Determine the (x, y) coordinate at the center of the cell enclosing the given text.  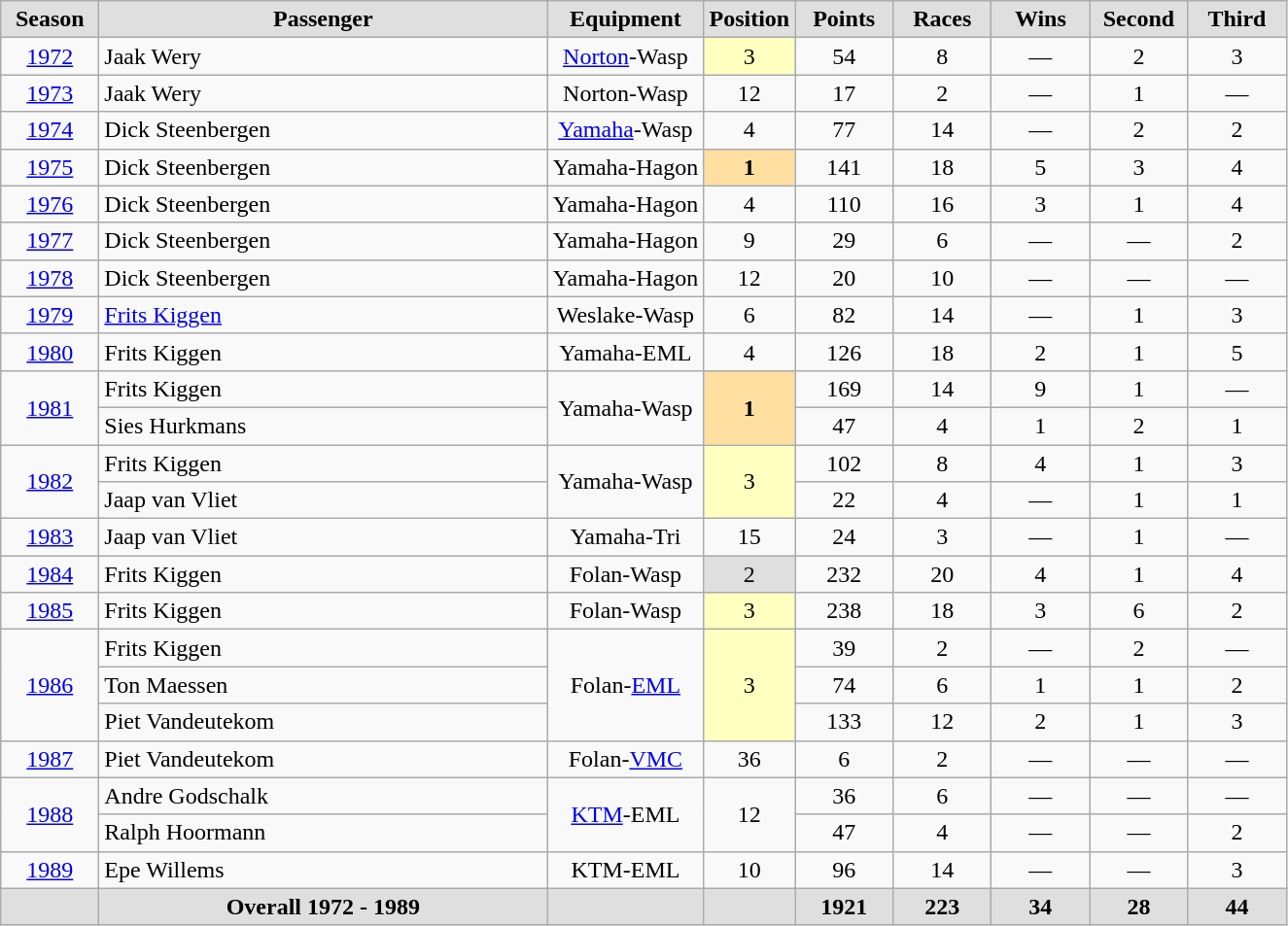
223 (943, 907)
96 (844, 870)
169 (844, 389)
102 (844, 463)
Passenger (323, 19)
29 (844, 241)
1982 (51, 482)
Points (844, 19)
Wins (1040, 19)
1975 (51, 167)
Folan-EML (626, 685)
74 (844, 685)
Andre Godschalk (323, 796)
1921 (844, 907)
54 (844, 56)
Third (1236, 19)
Yamaha-Tri (626, 537)
1977 (51, 241)
1985 (51, 611)
1978 (51, 278)
1983 (51, 537)
77 (844, 130)
28 (1139, 907)
44 (1236, 907)
1974 (51, 130)
Epe Willems (323, 870)
39 (844, 648)
141 (844, 167)
1989 (51, 870)
Position (749, 19)
1984 (51, 574)
Weslake-Wasp (626, 315)
82 (844, 315)
1986 (51, 685)
Folan-VMC (626, 759)
1988 (51, 814)
1973 (51, 93)
1979 (51, 315)
34 (1040, 907)
Equipment (626, 19)
133 (844, 722)
Races (943, 19)
17 (844, 93)
Sies Hurkmans (323, 426)
15 (749, 537)
1976 (51, 204)
238 (844, 611)
16 (943, 204)
126 (844, 352)
24 (844, 537)
1981 (51, 407)
22 (844, 500)
Overall 1972 - 1989 (323, 907)
Ton Maessen (323, 685)
Yamaha-EML (626, 352)
Ralph Hoormann (323, 833)
Season (51, 19)
1972 (51, 56)
1980 (51, 352)
1987 (51, 759)
110 (844, 204)
Second (1139, 19)
232 (844, 574)
